Identify which cell holds the provided text, then report its [X, Y] central coordinate. 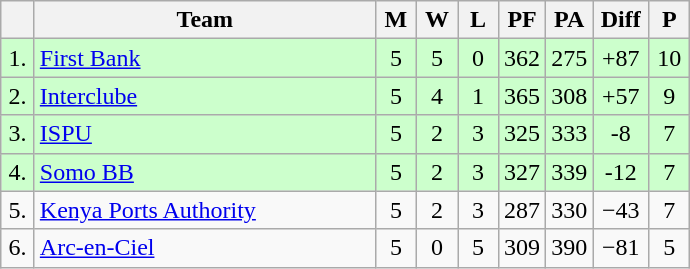
1. [18, 58]
Arc-en-Ciel [204, 248]
Team [204, 20]
Interclube [204, 96]
−81 [621, 248]
308 [570, 96]
+57 [621, 96]
362 [522, 58]
390 [570, 248]
M [396, 20]
2. [18, 96]
4 [436, 96]
ISPU [204, 134]
275 [570, 58]
309 [522, 248]
-12 [621, 172]
365 [522, 96]
9 [670, 96]
L [478, 20]
W [436, 20]
1 [478, 96]
-8 [621, 134]
PA [570, 20]
PF [522, 20]
330 [570, 210]
339 [570, 172]
5. [18, 210]
10 [670, 58]
3. [18, 134]
Somo BB [204, 172]
325 [522, 134]
First Bank [204, 58]
+87 [621, 58]
Kenya Ports Authority [204, 210]
P [670, 20]
6. [18, 248]
4. [18, 172]
Diff [621, 20]
287 [522, 210]
327 [522, 172]
333 [570, 134]
−43 [621, 210]
